Pinpoint the cell where the given text exists, returning its [x, y] midpoint coordinate. 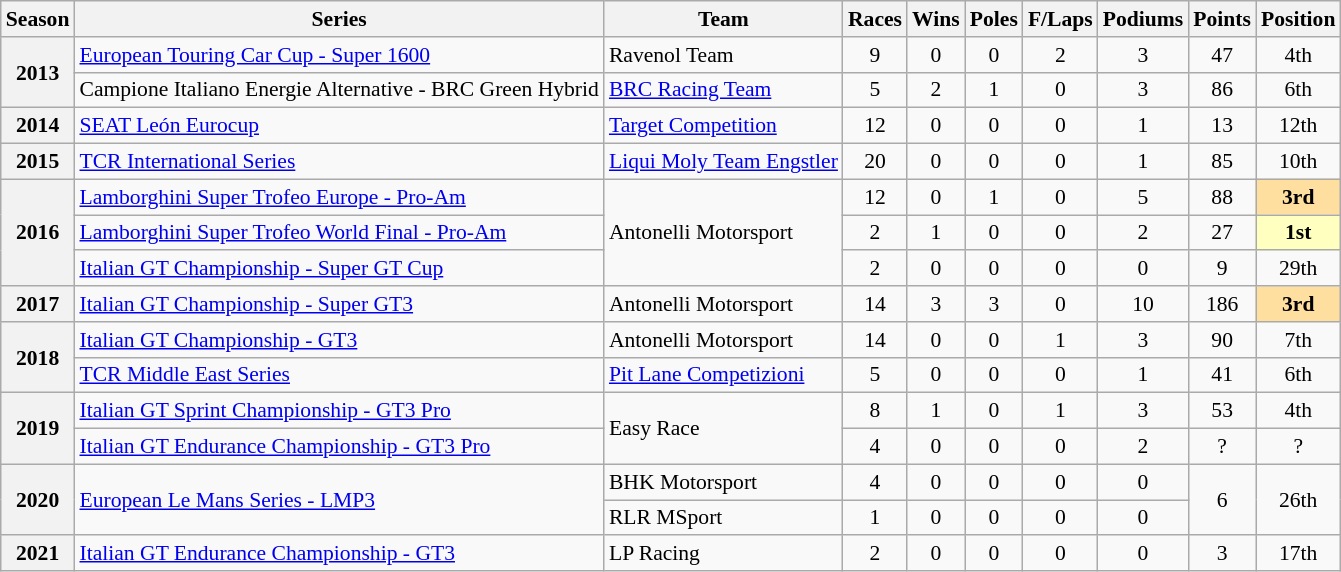
8 [875, 411]
10th [1298, 162]
85 [1222, 162]
186 [1222, 304]
90 [1222, 340]
86 [1222, 90]
Target Competition [724, 126]
Poles [994, 19]
20 [875, 162]
Lamborghini Super Trofeo World Final - Pro-Am [338, 233]
BHK Motorsport [724, 482]
7th [1298, 340]
LP Racing [724, 554]
RLR MSport [724, 518]
2018 [38, 358]
SEAT León Eurocup [338, 126]
Wins [936, 19]
27 [1222, 233]
12th [1298, 126]
Ravenol Team [724, 55]
Pit Lane Competizioni [724, 375]
Easy Race [724, 428]
2020 [38, 500]
10 [1144, 304]
2015 [38, 162]
Position [1298, 19]
F/Laps [1060, 19]
88 [1222, 197]
41 [1222, 375]
13 [1222, 126]
2021 [38, 554]
BRC Racing Team [724, 90]
53 [1222, 411]
47 [1222, 55]
Italian GT Endurance Championship - GT3 [338, 554]
17th [1298, 554]
2016 [38, 232]
TCR Middle East Series [338, 375]
Italian GT Championship - Super GT Cup [338, 269]
2019 [38, 428]
Races [875, 19]
29th [1298, 269]
Lamborghini Super Trofeo Europe - Pro-Am [338, 197]
Team [724, 19]
6 [1222, 500]
1st [1298, 233]
26th [1298, 500]
TCR International Series [338, 162]
Podiums [1144, 19]
2017 [38, 304]
European Le Mans Series - LMP3 [338, 500]
Liqui Moly Team Engstler [724, 162]
Campione Italiano Energie Alternative - BRC Green Hybrid [338, 90]
Italian GT Endurance Championship - GT3 Pro [338, 447]
Italian GT Championship - Super GT3 [338, 304]
Italian GT Sprint Championship - GT3 Pro [338, 411]
2013 [38, 72]
Points [1222, 19]
Series [338, 19]
European Touring Car Cup - Super 1600 [338, 55]
Season [38, 19]
Italian GT Championship - GT3 [338, 340]
2014 [38, 126]
